Scan for the cell matching the given text and deliver its (x, y) coordinate at center. 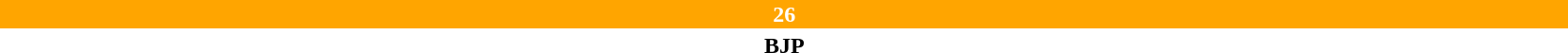
26 (784, 14)
